Return the (x, y) coordinate for the center point of the cell that contains the specified text.  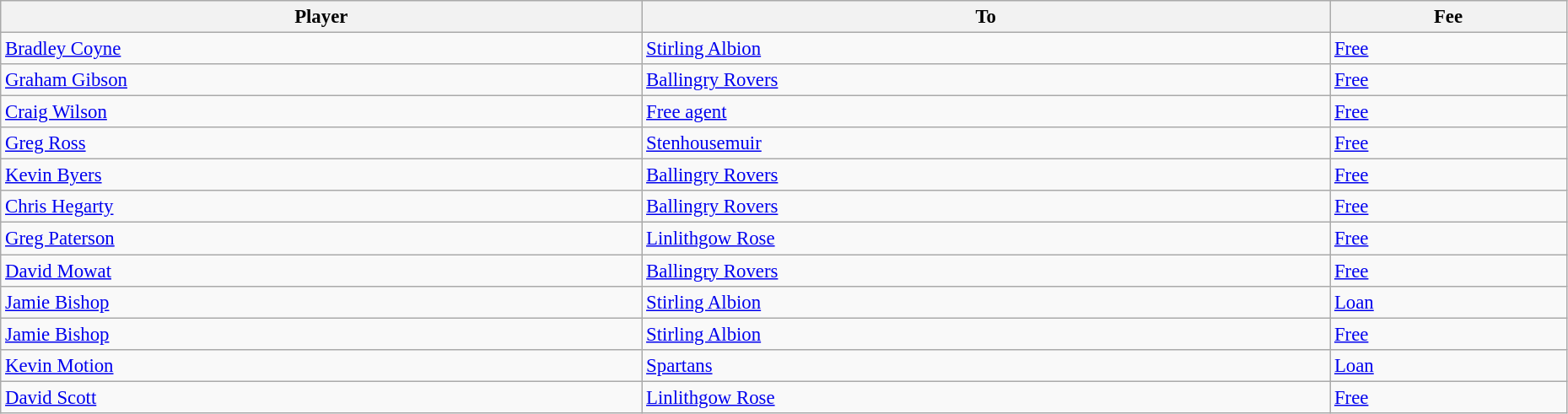
Fee (1449, 17)
To (986, 17)
Graham Gibson (321, 80)
Spartans (986, 365)
Player (321, 17)
Greg Ross (321, 143)
Free agent (986, 112)
Bradley Coyne (321, 49)
Kevin Byers (321, 175)
David Mowat (321, 271)
Chris Hegarty (321, 207)
Kevin Motion (321, 365)
David Scott (321, 397)
Stenhousemuir (986, 143)
Greg Paterson (321, 239)
Craig Wilson (321, 112)
